Output the (X, Y) coordinate of the center of the cell containing the given text.  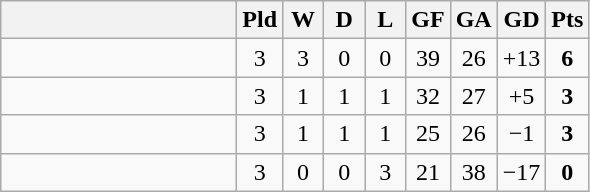
GA (474, 20)
D (344, 20)
32 (428, 96)
6 (568, 58)
39 (428, 58)
−17 (522, 172)
GD (522, 20)
27 (474, 96)
38 (474, 172)
Pld (260, 20)
L (386, 20)
21 (428, 172)
+5 (522, 96)
W (304, 20)
Pts (568, 20)
+13 (522, 58)
−1 (522, 134)
GF (428, 20)
25 (428, 134)
